Pinpoint the cell where the given text exists, returning its (X, Y) midpoint coordinate. 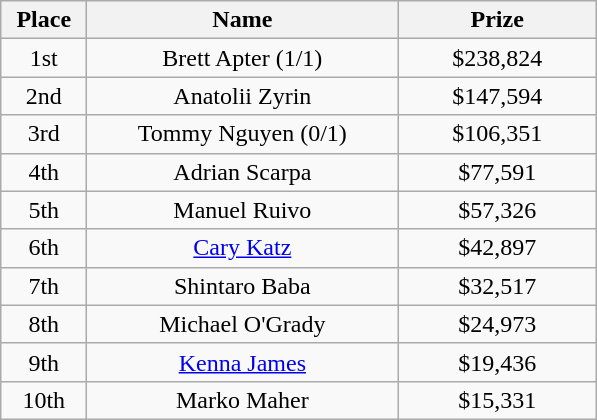
$19,436 (498, 362)
Place (44, 20)
8th (44, 324)
Shintaro Baba (242, 286)
10th (44, 400)
$57,326 (498, 210)
$238,824 (498, 58)
Manuel Ruivo (242, 210)
3rd (44, 134)
$24,973 (498, 324)
$147,594 (498, 96)
6th (44, 248)
Brett Apter (1/1) (242, 58)
$106,351 (498, 134)
Marko Maher (242, 400)
$42,897 (498, 248)
Name (242, 20)
Cary Katz (242, 248)
$77,591 (498, 172)
Kenna James (242, 362)
Michael O'Grady (242, 324)
2nd (44, 96)
$15,331 (498, 400)
$32,517 (498, 286)
5th (44, 210)
9th (44, 362)
Anatolii Zyrin (242, 96)
Adrian Scarpa (242, 172)
1st (44, 58)
Tommy Nguyen (0/1) (242, 134)
7th (44, 286)
Prize (498, 20)
4th (44, 172)
